Search for the cell housing the specified text and yield its (x, y) center coordinate. 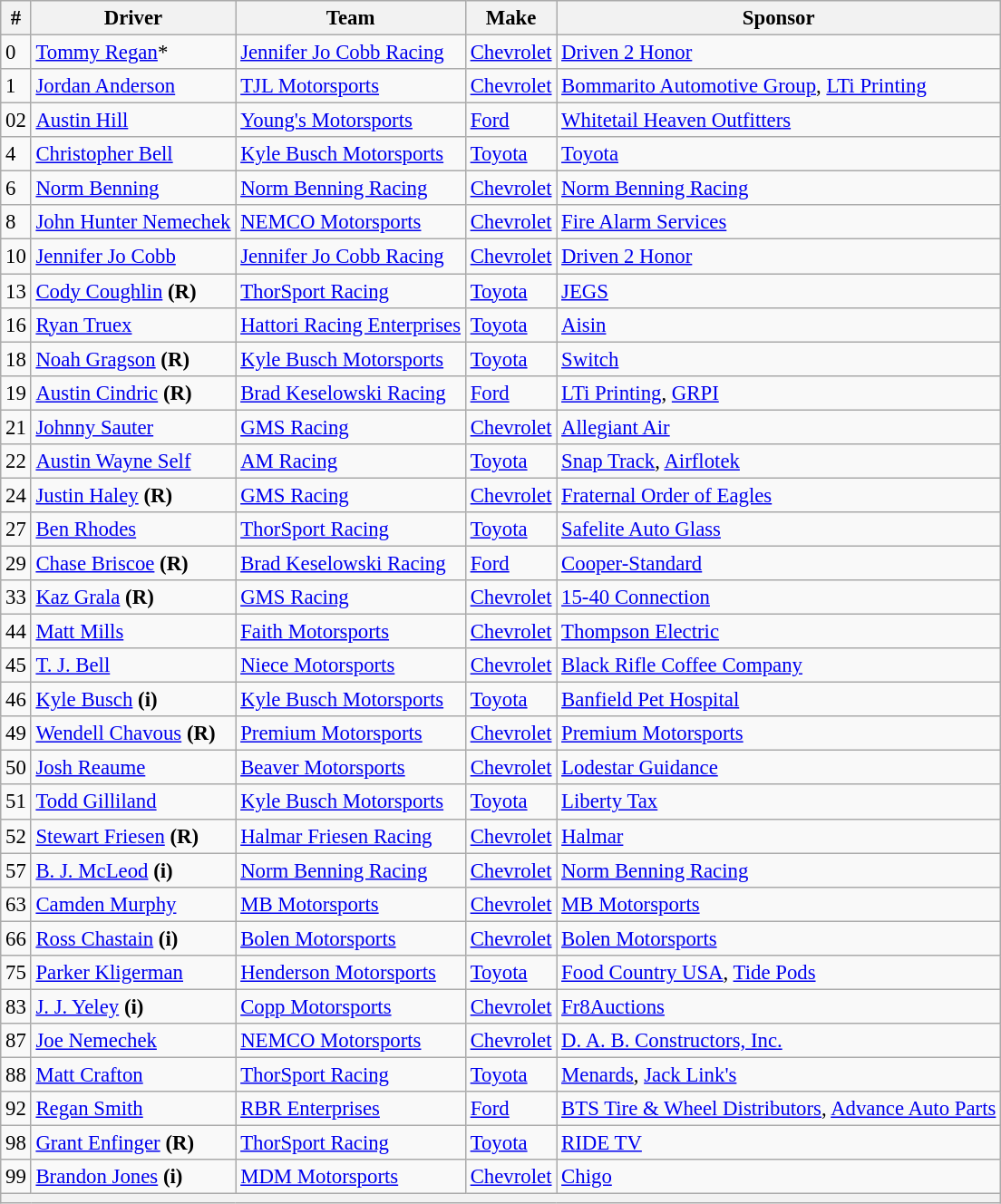
44 (16, 632)
57 (16, 870)
75 (16, 973)
Cooper-Standard (779, 563)
Christopher Bell (133, 154)
Faith Motorsports (351, 632)
Fraternal Order of Eagles (779, 495)
66 (16, 938)
4 (16, 154)
Hattori Racing Enterprises (351, 325)
50 (16, 768)
Todd Gilliland (133, 802)
99 (16, 1177)
13 (16, 291)
Ryan Truex (133, 325)
LTi Printing, GRPI (779, 393)
45 (16, 665)
AM Racing (351, 461)
Aisin (779, 325)
16 (16, 325)
Cody Coughlin (R) (133, 291)
Driver (133, 18)
D. A. B. Constructors, Inc. (779, 1041)
Food Country USA, Tide Pods (779, 973)
Halmar (779, 836)
BTS Tire & Wheel Distributors, Advance Auto Parts (779, 1109)
Jordan Anderson (133, 86)
83 (16, 1006)
46 (16, 700)
Fr8Auctions (779, 1006)
24 (16, 495)
Austin Cindric (R) (133, 393)
Kaz Grala (R) (133, 597)
0 (16, 53)
TJL Motorsports (351, 86)
Banfield Pet Hospital (779, 700)
Wendell Chavous (R) (133, 733)
Grant Enfinger (R) (133, 1143)
10 (16, 257)
Josh Reaume (133, 768)
Snap Track, Airflotek (779, 461)
JEGS (779, 291)
52 (16, 836)
Lodestar Guidance (779, 768)
88 (16, 1074)
Ross Chastain (i) (133, 938)
19 (16, 393)
33 (16, 597)
Henderson Motorsports (351, 973)
02 (16, 121)
Fire Alarm Services (779, 222)
RBR Enterprises (351, 1109)
Parker Kligerman (133, 973)
63 (16, 904)
Kyle Busch (i) (133, 700)
Jennifer Jo Cobb (133, 257)
Switch (779, 359)
29 (16, 563)
Liberty Tax (779, 802)
Copp Motorsports (351, 1006)
51 (16, 802)
Joe Nemechek (133, 1041)
22 (16, 461)
Tommy Regan* (133, 53)
T. J. Bell (133, 665)
6 (16, 189)
Camden Murphy (133, 904)
Matt Mills (133, 632)
Regan Smith (133, 1109)
Austin Wayne Self (133, 461)
21 (16, 427)
Halmar Friesen Racing (351, 836)
15-40 Connection (779, 597)
Norm Benning (133, 189)
1 (16, 86)
Stewart Friesen (R) (133, 836)
Ben Rhodes (133, 529)
8 (16, 222)
MDM Motorsports (351, 1177)
Team (351, 18)
Austin Hill (133, 121)
Justin Haley (R) (133, 495)
Make (510, 18)
Johnny Sauter (133, 427)
Matt Crafton (133, 1074)
Brandon Jones (i) (133, 1177)
18 (16, 359)
87 (16, 1041)
# (16, 18)
Allegiant Air (779, 427)
27 (16, 529)
92 (16, 1109)
Menards, Jack Link's (779, 1074)
B. J. McLeod (i) (133, 870)
Young's Motorsports (351, 121)
Niece Motorsports (351, 665)
Thompson Electric (779, 632)
Bommarito Automotive Group, LTi Printing (779, 86)
John Hunter Nemechek (133, 222)
Noah Gragson (R) (133, 359)
Black Rifle Coffee Company (779, 665)
RIDE TV (779, 1143)
Sponsor (779, 18)
Chase Briscoe (R) (133, 563)
98 (16, 1143)
Beaver Motorsports (351, 768)
Safelite Auto Glass (779, 529)
Chigo (779, 1177)
Whitetail Heaven Outfitters (779, 121)
49 (16, 733)
J. J. Yeley (i) (133, 1006)
